Extract the [x, y] coordinate from the center of the cell holding the provided text.  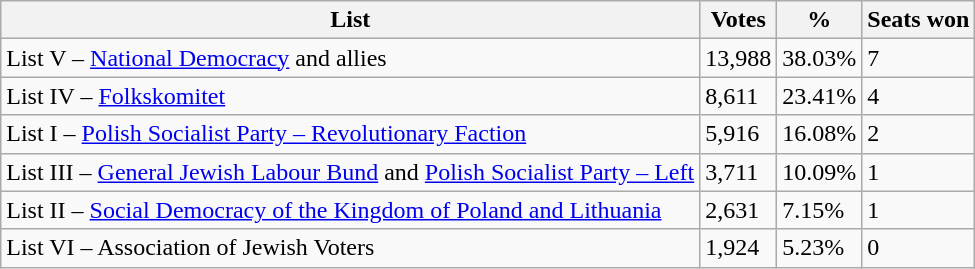
Votes [738, 20]
7 [918, 58]
3,711 [738, 172]
List I – Polish Socialist Party – Revolutionary Faction [350, 134]
0 [918, 248]
List V – National Democracy and allies [350, 58]
Seats won [918, 20]
List II – Social Democracy of the Kingdom of Poland and Lithuania [350, 210]
7.15% [820, 210]
1,924 [738, 248]
List III – General Jewish Labour Bund and Polish Socialist Party – Left [350, 172]
13,988 [738, 58]
10.09% [820, 172]
List [350, 20]
2 [918, 134]
% [820, 20]
5.23% [820, 248]
16.08% [820, 134]
2,631 [738, 210]
List VI – Association of Jewish Voters [350, 248]
23.41% [820, 96]
List IV – Folkskomitet [350, 96]
8,611 [738, 96]
5,916 [738, 134]
4 [918, 96]
38.03% [820, 58]
